Scan for the cell matching the given text and deliver its (X, Y) coordinate at center. 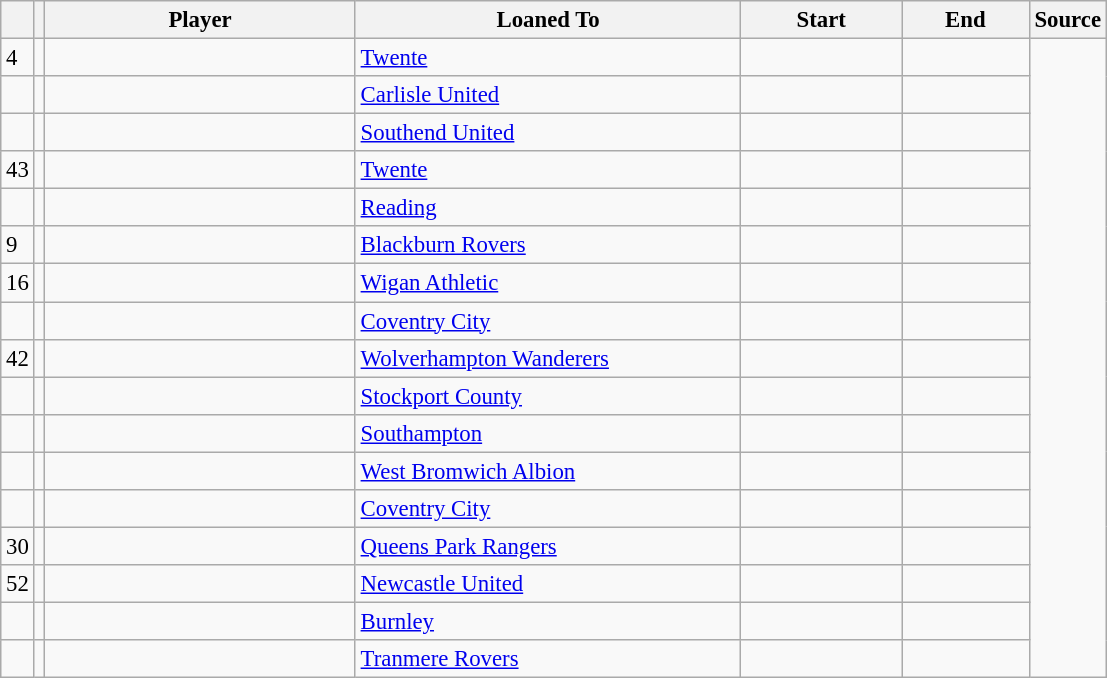
Blackburn Rovers (548, 245)
Southend United (548, 133)
End (966, 20)
43 (18, 170)
Player (200, 20)
16 (18, 283)
Reading (548, 208)
9 (18, 245)
Newcastle United (548, 584)
52 (18, 584)
Burnley (548, 621)
Carlisle United (548, 95)
Start (822, 20)
West Bromwich Albion (548, 471)
Stockport County (548, 396)
Wigan Athletic (548, 283)
Source (1068, 20)
Loaned To (548, 20)
42 (18, 358)
Wolverhampton Wanderers (548, 358)
Tranmere Rovers (548, 659)
4 (18, 58)
Queens Park Rangers (548, 546)
30 (18, 546)
Southampton (548, 433)
